Detect which cell encompasses the target text, then output its [X, Y] center coordinate. 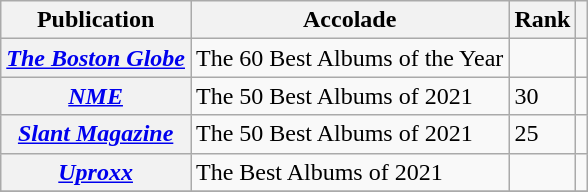
Rank [542, 20]
25 [542, 134]
Uproxx [96, 172]
The Best Albums of 2021 [349, 172]
Accolade [349, 20]
Publication [96, 20]
The Boston Globe [96, 58]
NME [96, 96]
The 60 Best Albums of the Year [349, 58]
30 [542, 96]
Slant Magazine [96, 134]
